Output the (X, Y) coordinate of the center of the cell containing the given text.  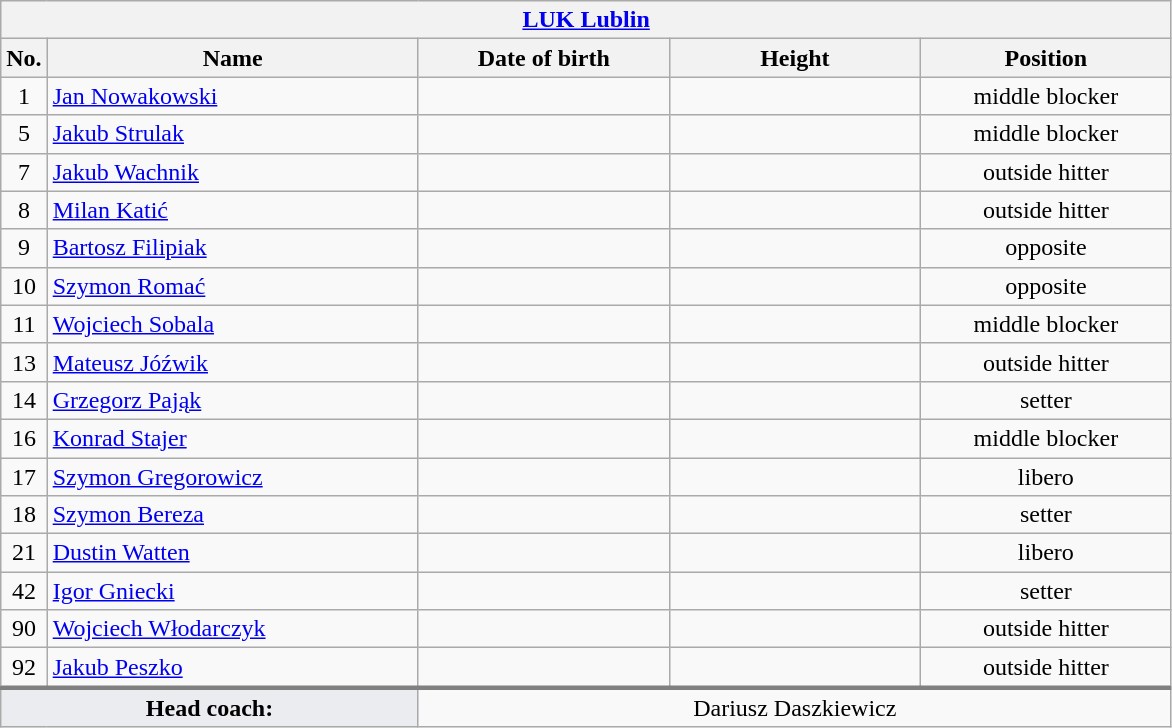
90 (24, 629)
Dustin Watten (232, 553)
Date of birth (544, 58)
Wojciech Sobala (232, 324)
Jakub Peszko (232, 668)
No. (24, 58)
Jan Nowakowski (232, 96)
16 (24, 438)
7 (24, 172)
1 (24, 96)
Szymon Bereza (232, 515)
Szymon Romać (232, 286)
Szymon Gregorowicz (232, 477)
Height (794, 58)
10 (24, 286)
Name (232, 58)
92 (24, 668)
Jakub Wachnik (232, 172)
13 (24, 362)
Bartosz Filipiak (232, 248)
Jakub Strulak (232, 134)
42 (24, 591)
11 (24, 324)
18 (24, 515)
8 (24, 210)
17 (24, 477)
LUK Lublin (586, 20)
Igor Gniecki (232, 591)
Head coach: (210, 707)
Konrad Stajer (232, 438)
Milan Katić (232, 210)
21 (24, 553)
Position (1046, 58)
5 (24, 134)
Mateusz Jóźwik (232, 362)
9 (24, 248)
Grzegorz Pająk (232, 400)
Dariusz Daszkiewicz (794, 707)
14 (24, 400)
Wojciech Włodarczyk (232, 629)
